Find where the given text appears and provide that cell's center as (x, y) coordinate. 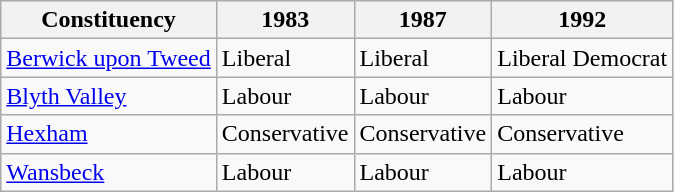
1987 (423, 20)
Wansbeck (109, 172)
Liberal Democrat (582, 58)
1983 (285, 20)
Blyth Valley (109, 96)
Hexham (109, 134)
Constituency (109, 20)
Berwick upon Tweed (109, 58)
1992 (582, 20)
